Pinpoint the cell where the given text exists, returning its (X, Y) midpoint coordinate. 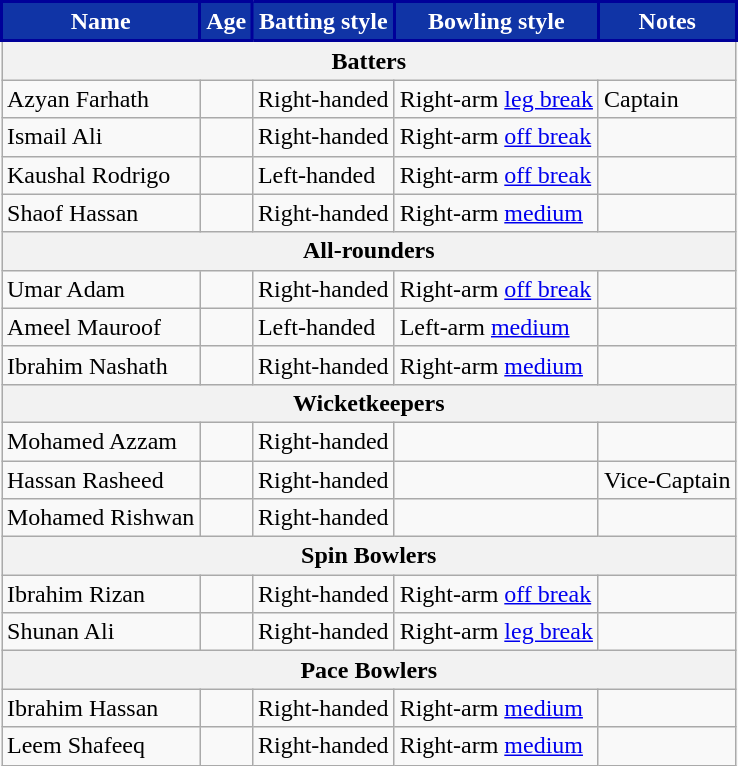
Umar Adam (101, 289)
Ibrahim Nashath (101, 365)
Name (101, 22)
Age (226, 22)
Shaof Hassan (101, 213)
Mohamed Azzam (101, 441)
Ibrahim Hassan (101, 708)
Spin Bowlers (370, 556)
Bowling style (496, 22)
Captain (667, 99)
Mohamed Rishwan (101, 518)
Ismail Ali (101, 137)
Shunan Ali (101, 632)
Pace Bowlers (370, 670)
Hassan Rasheed (101, 479)
Ibrahim Rizan (101, 594)
Kaushal Rodrigo (101, 175)
Left-arm medium (496, 327)
Batting style (323, 22)
Azyan Farhath (101, 99)
Batters (370, 60)
Wicketkeepers (370, 403)
Notes (667, 22)
Leem Shafeeq (101, 746)
Vice-Captain (667, 479)
Ameel Mauroof (101, 327)
All-rounders (370, 251)
